Identify which cell holds the provided text, then report its [x, y] central coordinate. 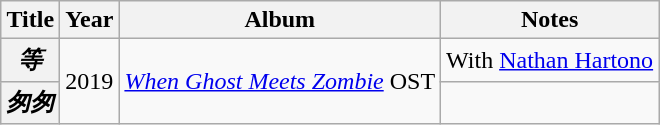
2019 [90, 82]
Notes [550, 20]
Album [280, 20]
With Nathan Hartono [550, 60]
等 [30, 60]
Year [90, 20]
匆匆 [30, 102]
When Ghost Meets Zombie OST [280, 82]
Title [30, 20]
